Output the [X, Y] coordinate of the center of the cell containing the given text.  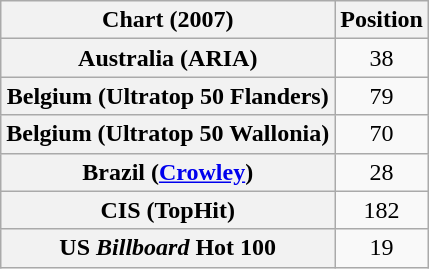
US Billboard Hot 100 [168, 248]
Belgium (Ultratop 50 Flanders) [168, 96]
182 [382, 210]
19 [382, 248]
Brazil (Crowley) [168, 172]
Position [382, 20]
38 [382, 58]
70 [382, 134]
28 [382, 172]
CIS (TopHit) [168, 210]
Australia (ARIA) [168, 58]
Chart (2007) [168, 20]
Belgium (Ultratop 50 Wallonia) [168, 134]
79 [382, 96]
